Pinpoint the cell where the given text exists, returning its [X, Y] midpoint coordinate. 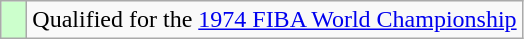
Qualified for the 1974 FIBA World Championship [274, 20]
